Return the (x, y) coordinate for the center point of the cell that contains the specified text.  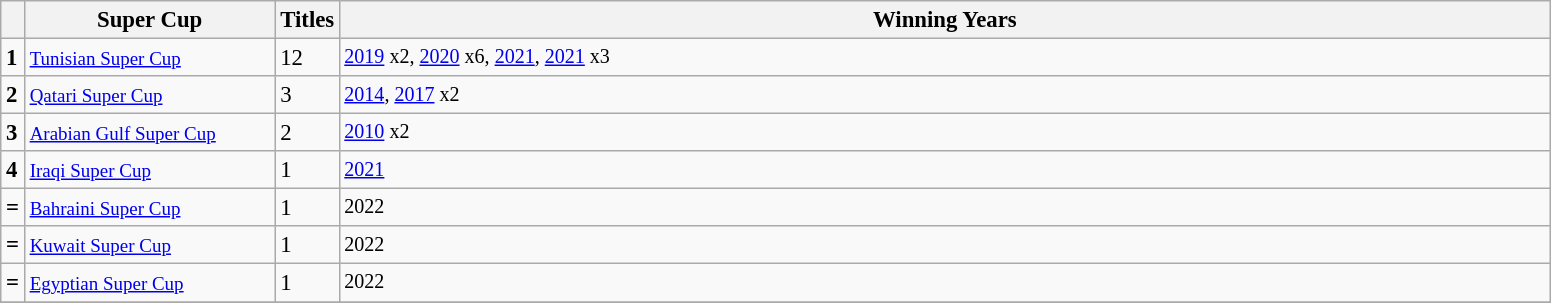
2021 (946, 170)
Bahraini Super Cup (150, 208)
Tunisian Super Cup (150, 58)
Arabian Gulf Super Cup (150, 133)
Egyptian Super Cup (150, 283)
4 (13, 170)
Qatari Super Cup (150, 95)
Super Cup (150, 20)
2019 x2, 2020 x6, 2021, 2021 x3 (946, 58)
12 (308, 58)
2014, 2017 x2 (946, 95)
Titles (308, 20)
2010 x2 (946, 133)
Kuwait Super Cup (150, 245)
Winning Years (946, 20)
Iraqi Super Cup (150, 170)
